Capture the cell that displays the provided text and extract its [X, Y] central coordinate. 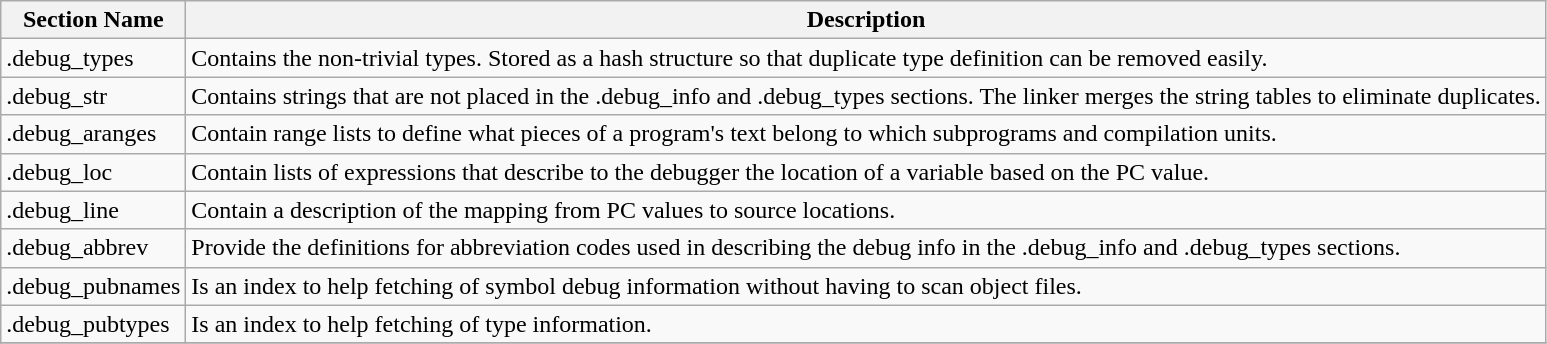
.debug_loc [94, 172]
Contains the non-trivial types. Stored as a hash structure so that duplicate type definition can be removed easily. [866, 58]
.debug_aranges [94, 134]
.debug_pubtypes [94, 324]
.debug_abbrev [94, 248]
.debug_types [94, 58]
Section Name [94, 20]
Is an index to help fetching of symbol debug information without having to scan object files. [866, 286]
.debug_line [94, 210]
Description [866, 20]
Contain range lists to define what pieces of a program's text belong to which subprograms and compilation units. [866, 134]
Contains strings that are not placed in the .debug_info and .debug_types sections. The linker merges the string tables to eliminate duplicates. [866, 96]
Contain a description of the mapping from PC values to source locations. [866, 210]
.debug_str [94, 96]
Contain lists of expressions that describe to the debugger the location of a variable based on the PC value. [866, 172]
Is an index to help fetching of type information. [866, 324]
.debug_pubnames [94, 286]
Provide the definitions for abbreviation codes used in describing the debug info in the .debug_info and .debug_types sections. [866, 248]
